Determine the [X, Y] coordinate at the center of the cell enclosing the given text.  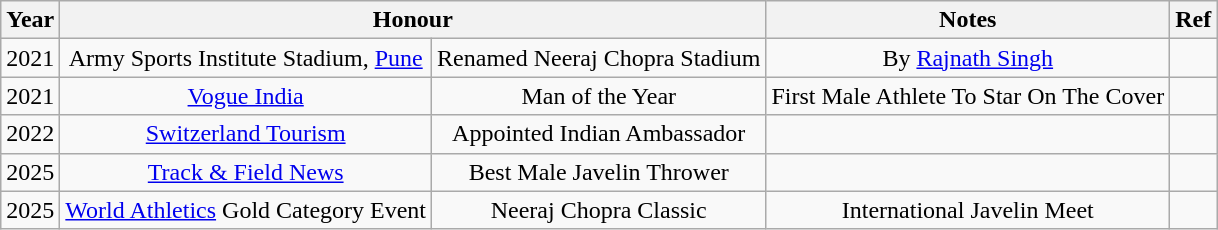
Best Male Javelin Thrower [599, 172]
Switzerland Tourism [246, 134]
Track & Field News [246, 172]
Vogue India [246, 96]
World Athletics Gold Category Event [246, 210]
Honour [413, 20]
Man of the Year [599, 96]
Notes [968, 20]
Army Sports Institute Stadium, Pune [246, 58]
Appointed Indian Ambassador [599, 134]
2022 [30, 134]
Year [30, 20]
First Male Athlete To Star On The Cover [968, 96]
Renamed Neeraj Chopra Stadium [599, 58]
International Javelin Meet [968, 210]
Neeraj Chopra Classic [599, 210]
By Rajnath Singh [968, 58]
Ref [1194, 20]
